Scan for the cell matching the given text and deliver its (X, Y) coordinate at center. 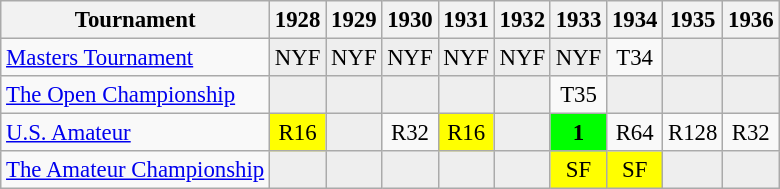
The Open Championship (136, 95)
1928 (298, 20)
Masters Tournament (136, 58)
1936 (751, 20)
1935 (693, 20)
Tournament (136, 20)
1931 (466, 20)
1933 (578, 20)
1930 (410, 20)
R64 (635, 133)
U.S. Amateur (136, 133)
R128 (693, 133)
The Amateur Championship (136, 170)
T35 (578, 95)
1934 (635, 20)
1932 (522, 20)
T34 (635, 58)
1929 (354, 20)
1 (578, 133)
